Return the (X, Y) coordinate for the center point of the cell that contains the specified text.  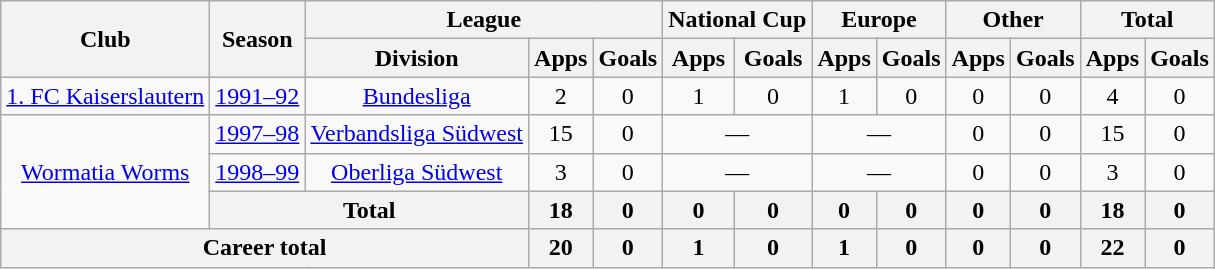
Season (258, 39)
Bundesliga (417, 96)
4 (1112, 96)
Wormatia Worms (106, 172)
1991–92 (258, 96)
Oberliga Südwest (417, 172)
1998–99 (258, 172)
Division (417, 58)
Career total (265, 248)
Verbandsliga Südwest (417, 134)
2 (561, 96)
League (484, 20)
Europe (879, 20)
1997–98 (258, 134)
Club (106, 39)
20 (561, 248)
Other (1013, 20)
22 (1112, 248)
National Cup (738, 20)
1. FC Kaiserslautern (106, 96)
